Capture the cell that displays the provided text and extract its [x, y] central coordinate. 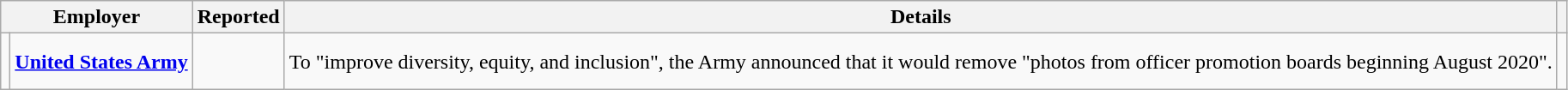
To "improve diversity, equity, and inclusion", the Army announced that it would remove "photos from officer promotion boards beginning August 2020". [921, 62]
Details [921, 17]
United States Army [101, 62]
Employer [96, 17]
Reported [239, 17]
